Find where the given text appears and provide that cell's center as (x, y) coordinate. 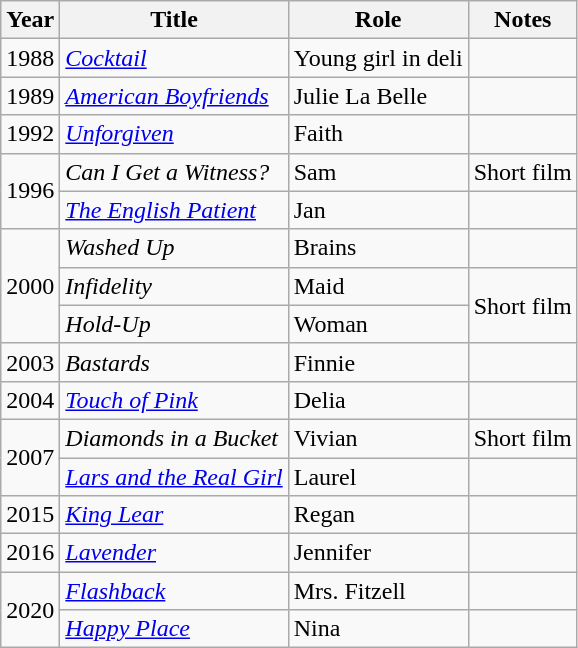
Can I Get a Witness? (174, 172)
1989 (30, 96)
Happy Place (174, 629)
Nina (378, 629)
Vivian (378, 438)
Unforgiven (174, 134)
Jennifer (378, 553)
Brains (378, 248)
American Boyfriends (174, 96)
King Lear (174, 515)
Role (378, 20)
Faith (378, 134)
Sam (378, 172)
Flashback (174, 591)
2003 (30, 362)
Hold-Up (174, 324)
Bastards (174, 362)
2004 (30, 400)
1992 (30, 134)
2000 (30, 286)
2015 (30, 515)
Julie La Belle (378, 96)
Diamonds in a Bucket (174, 438)
2020 (30, 610)
The English Patient (174, 210)
Maid (378, 286)
Jan (378, 210)
Touch of Pink (174, 400)
1988 (30, 58)
Finnie (378, 362)
Year (30, 20)
Young girl in deli (378, 58)
Notes (522, 20)
2016 (30, 553)
Infidelity (174, 286)
Laurel (378, 477)
2007 (30, 457)
Lavender (174, 553)
Regan (378, 515)
Mrs. Fitzell (378, 591)
Title (174, 20)
1996 (30, 191)
Woman (378, 324)
Delia (378, 400)
Cocktail (174, 58)
Washed Up (174, 248)
Lars and the Real Girl (174, 477)
